Return (x, y) of the center of cell containing provided text 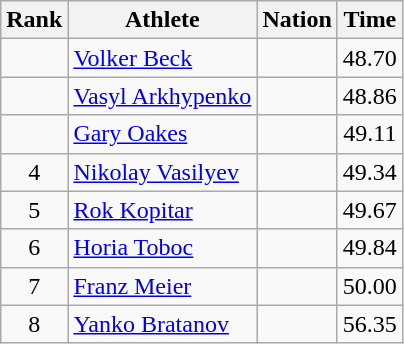
48.70 (370, 58)
5 (34, 210)
49.11 (370, 134)
7 (34, 286)
Horia Toboc (162, 248)
49.84 (370, 248)
Vasyl Arkhypenko (162, 96)
Franz Meier (162, 286)
Yanko Bratanov (162, 324)
50.00 (370, 286)
48.86 (370, 96)
Athlete (162, 20)
8 (34, 324)
Nikolay Vasilyev (162, 172)
6 (34, 248)
Time (370, 20)
56.35 (370, 324)
Nation (297, 20)
4 (34, 172)
Rank (34, 20)
Volker Beck (162, 58)
49.34 (370, 172)
Gary Oakes (162, 134)
Rok Kopitar (162, 210)
49.67 (370, 210)
